For the text-containing cell, return its midpoint in (X, Y) coordinate format. 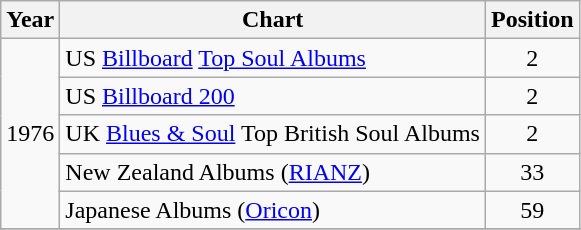
Chart (273, 20)
33 (532, 172)
1976 (30, 134)
59 (532, 210)
Position (532, 20)
New Zealand Albums (RIANZ) (273, 172)
US Billboard Top Soul Albums (273, 58)
US Billboard 200 (273, 96)
UK Blues & Soul Top British Soul Albums (273, 134)
Japanese Albums (Oricon) (273, 210)
Year (30, 20)
